Search for the cell housing the specified text and yield its [x, y] center coordinate. 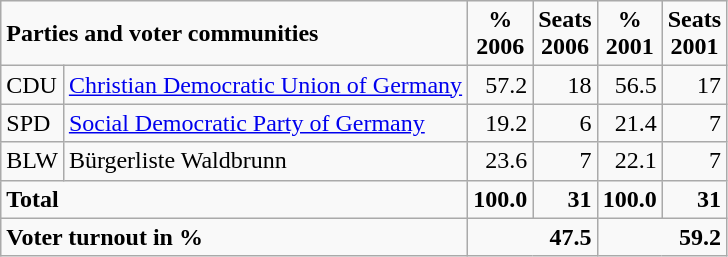
19.2 [500, 123]
23.6 [500, 161]
Social Democratic Party of Germany [265, 123]
22.1 [630, 161]
21.4 [630, 123]
47.5 [532, 237]
Total [234, 199]
SPD [32, 123]
56.5 [630, 85]
%2001 [630, 34]
17 [694, 85]
BLW [32, 161]
6 [565, 123]
Parties and voter communities [234, 34]
Voter turnout in % [234, 237]
57.2 [500, 85]
Christian Democratic Union of Germany [265, 85]
%2006 [500, 34]
Bürgerliste Waldbrunn [265, 161]
18 [565, 85]
59.2 [662, 237]
Seats2006 [565, 34]
Seats2001 [694, 34]
CDU [32, 85]
